Extract the (X, Y) coordinate from the center of the cell holding the provided text.  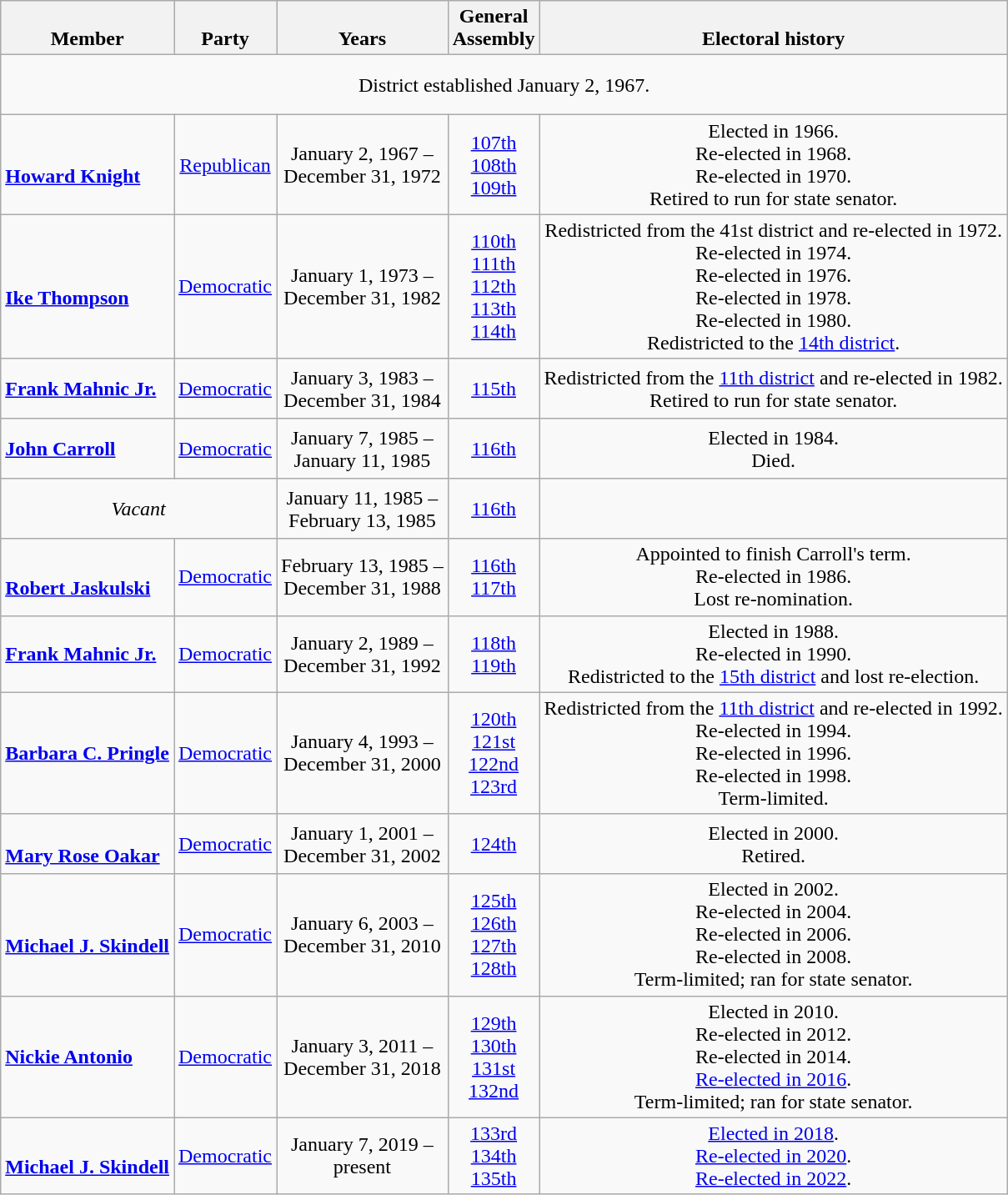
Barbara C. Pringle (88, 753)
Appointed to finish Carroll's term.Re-elected in 1986.Lost re-nomination. (774, 577)
February 13, 1985 –December 31, 1988 (363, 577)
January 7, 2019 –present (363, 1156)
Years (363, 28)
120th121st122nd123rd (494, 753)
Elected in 2010.Re-elected in 2012.Re-elected in 2014.Re-elected in 2016.Term-limited; ran for state senator. (774, 1057)
January 3, 2011 –December 31, 2018 (363, 1057)
GeneralAssembly (494, 28)
129th130th131st132nd (494, 1057)
Ike Thompson (88, 287)
133rd134th135th (494, 1156)
John Carroll (88, 449)
Republican (225, 165)
Member (88, 28)
January 3, 1983 –December 31, 1984 (363, 389)
January 6, 2003 –December 31, 2010 (363, 935)
Howard Knight (88, 165)
110th111th112th113th114th (494, 287)
District established January 2, 1967. (504, 85)
January 1, 1973 –December 31, 1982 (363, 287)
January 4, 1993 –December 31, 2000 (363, 753)
Redistricted from the 11th district and re-elected in 1992.Re-elected in 1994.Re-elected in 1996.Re-elected in 1998.Term-limited. (774, 753)
107th108th109th (494, 165)
115th (494, 389)
Mary Rose Oakar (88, 844)
Nickie Antonio (88, 1057)
Elected in 2002.Re-elected in 2004.Re-elected in 2006.Re-elected in 2008.Term-limited; ran for state senator. (774, 935)
125th126th127th128th (494, 935)
124th (494, 844)
Elected in 1988.Re-elected in 1990.Redistricted to the 15th district and lost re-election. (774, 654)
January 2, 1967 –December 31, 1972 (363, 165)
Elected in 2018.Re-elected in 2020.Re-elected in 2022. (774, 1156)
Robert Jaskulski (88, 577)
Party (225, 28)
116th117th (494, 577)
January 1, 2001 –December 31, 2002 (363, 844)
January 7, 1985 –January 11, 1985 (363, 449)
Vacant (138, 509)
Redistricted from the 11th district and re-elected in 1982.Retired to run for state senator. (774, 389)
January 2, 1989 –December 31, 1992 (363, 654)
Elected in 1966.Re-elected in 1968.Re-elected in 1970.Retired to run for state senator. (774, 165)
118th119th (494, 654)
January 11, 1985 –February 13, 1985 (363, 509)
Elected in 2000.Retired. (774, 844)
Electoral history (774, 28)
Elected in 1984.Died. (774, 449)
